Scan for the cell matching the given text and deliver its [X, Y] coordinate at center. 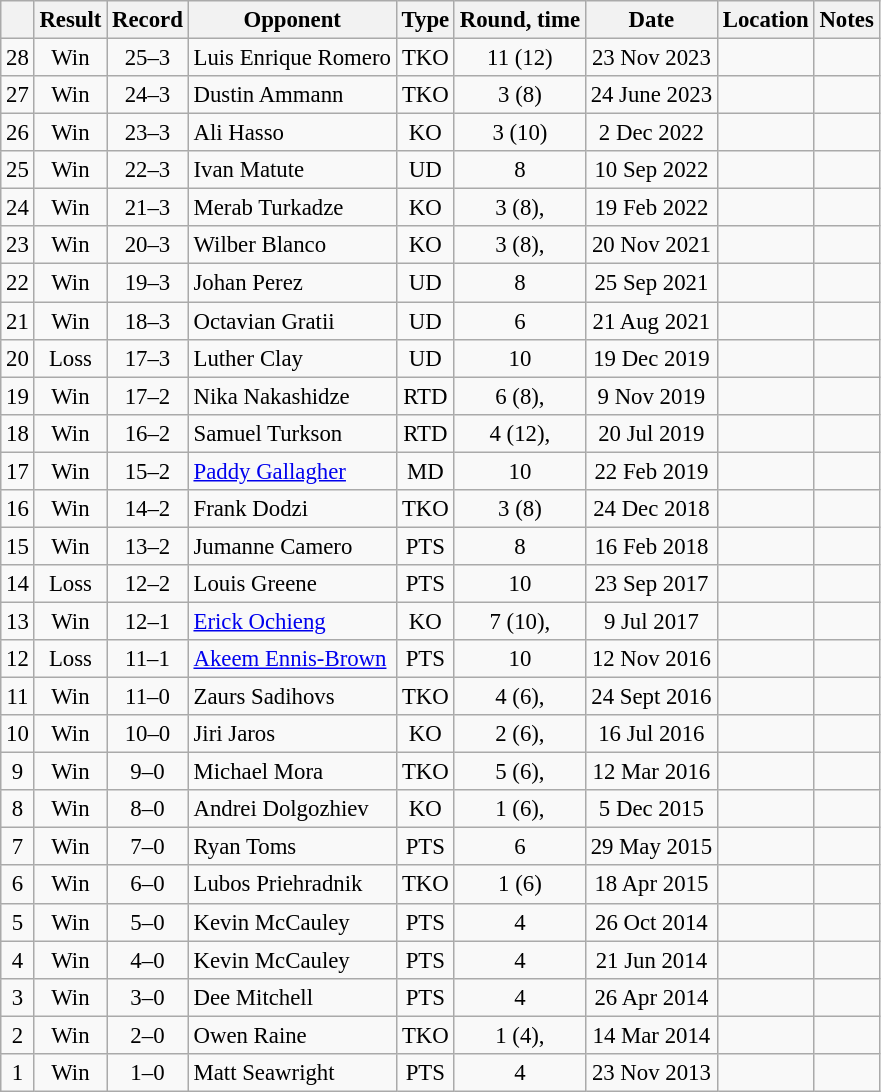
18 Apr 2015 [651, 885]
1 [18, 1073]
Opponent [292, 20]
20 Jul 2019 [651, 433]
Date [651, 20]
12–1 [148, 621]
6–0 [148, 885]
4 (6), [520, 697]
14 [18, 584]
2–0 [148, 1035]
1 (6), [520, 809]
19–3 [148, 283]
17–3 [148, 358]
22 Feb 2019 [651, 471]
7–0 [148, 847]
Paddy Gallagher [292, 471]
24–3 [148, 95]
9 Jul 2017 [651, 621]
Round, time [520, 20]
23 [18, 245]
Ali Hasso [292, 133]
24 June 2023 [651, 95]
23 Sep 2017 [651, 584]
1 (6) [520, 885]
MD [425, 471]
2 (6), [520, 734]
16–2 [148, 433]
17 [18, 471]
12 [18, 659]
11 [18, 697]
24 Sept 2016 [651, 697]
10–0 [148, 734]
16 [18, 509]
25 Sep 2021 [651, 283]
8–0 [148, 809]
21 [18, 321]
12 Nov 2016 [651, 659]
2 [18, 1035]
22 [18, 283]
7 [18, 847]
14–2 [148, 509]
Jumanne Camero [292, 546]
2 Dec 2022 [651, 133]
17–2 [148, 396]
26 Apr 2014 [651, 997]
3 (10) [520, 133]
Louis Greene [292, 584]
Octavian Gratii [292, 321]
Wilber Blanco [292, 245]
Zaurs Sadihovs [292, 697]
20 Nov 2021 [651, 245]
Samuel Turkson [292, 433]
26 [18, 133]
26 Oct 2014 [651, 922]
5 Dec 2015 [651, 809]
Luther Clay [292, 358]
9 Nov 2019 [651, 396]
Lubos Priehradnik [292, 885]
Andrei Dolgozhiev [292, 809]
20 [18, 358]
11–1 [148, 659]
Result [70, 20]
13–2 [148, 546]
Nika Nakashidze [292, 396]
Owen Raine [292, 1035]
18 [18, 433]
6 (8), [520, 396]
Matt Seawright [292, 1073]
16 Jul 2016 [651, 734]
Record [148, 20]
11 (12) [520, 58]
25–3 [148, 58]
23 Nov 2023 [651, 58]
23 Nov 2013 [651, 1073]
Jiri Jaros [292, 734]
1–0 [148, 1073]
Merab Turkadze [292, 208]
28 [18, 58]
23–3 [148, 133]
18–3 [148, 321]
Ivan Matute [292, 170]
Luis Enrique Romero [292, 58]
27 [18, 95]
5 (6), [520, 772]
25 [18, 170]
Johan Perez [292, 283]
22–3 [148, 170]
19 [18, 396]
Ryan Toms [292, 847]
1 (4), [520, 1035]
20–3 [148, 245]
14 Mar 2014 [651, 1035]
24 [18, 208]
15–2 [148, 471]
9–0 [148, 772]
Type [425, 20]
12 Mar 2016 [651, 772]
Erick Ochieng [292, 621]
21–3 [148, 208]
21 Jun 2014 [651, 960]
11–0 [148, 697]
Dee Mitchell [292, 997]
4 (12), [520, 433]
15 [18, 546]
Michael Mora [292, 772]
24 Dec 2018 [651, 509]
12–2 [148, 584]
3–0 [148, 997]
9 [18, 772]
Location [766, 20]
7 (10), [520, 621]
Akeem Ennis-Brown [292, 659]
5–0 [148, 922]
Dustin Ammann [292, 95]
16 Feb 2018 [651, 546]
21 Aug 2021 [651, 321]
Frank Dodzi [292, 509]
5 [18, 922]
4–0 [148, 960]
10 Sep 2022 [651, 170]
3 [18, 997]
Notes [846, 20]
13 [18, 621]
29 May 2015 [651, 847]
19 Feb 2022 [651, 208]
19 Dec 2019 [651, 358]
